Output the (X, Y) coordinate of the center of the cell containing the given text.  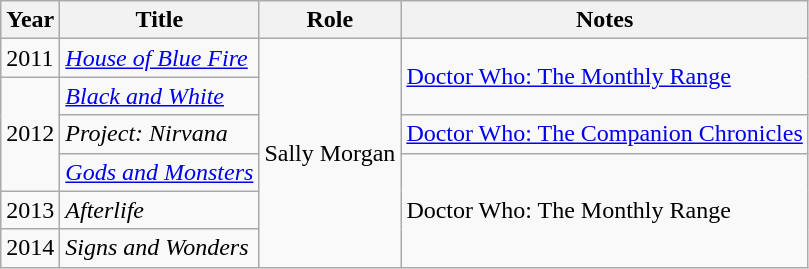
2012 (30, 134)
House of Blue Fire (160, 58)
2013 (30, 210)
Project: Nirvana (160, 134)
Sally Morgan (330, 153)
Signs and Wonders (160, 248)
Gods and Monsters (160, 172)
Title (160, 20)
Year (30, 20)
2011 (30, 58)
Notes (604, 20)
Role (330, 20)
2014 (30, 248)
Black and White (160, 96)
Afterlife (160, 210)
Doctor Who: The Companion Chronicles (604, 134)
